Scan for the cell matching the given text and deliver its [x, y] coordinate at center. 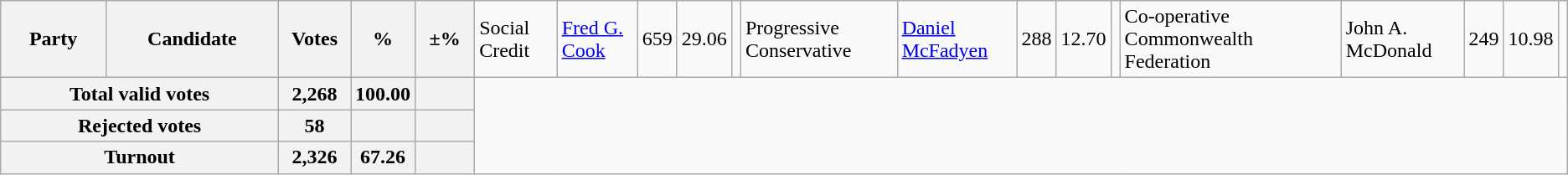
2,268 [314, 94]
2,326 [314, 157]
Daniel McFadyen [957, 39]
Rejected votes [140, 126]
12.70 [1084, 39]
Votes [314, 39]
Co-operative Commonwealth Federation [1230, 39]
100.00 [382, 94]
67.26 [382, 157]
John A. McDonald [1402, 39]
±% [446, 39]
249 [1484, 39]
10.98 [1531, 39]
659 [657, 39]
Candidate [192, 39]
% [382, 39]
Fred G. Cook [597, 39]
Total valid votes [140, 94]
Progressive Conservative [819, 39]
288 [1037, 39]
29.06 [704, 39]
Party [54, 39]
Social Credit [516, 39]
Turnout [140, 157]
58 [314, 126]
